Locate the cell with the specified text and output its [X, Y] center coordinate. 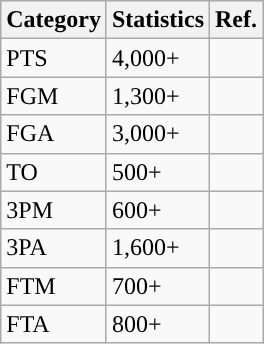
1,300+ [158, 96]
3PA [54, 248]
FTM [54, 286]
3,000+ [158, 134]
FGA [54, 134]
Statistics [158, 20]
FGM [54, 96]
PTS [54, 58]
TO [54, 172]
500+ [158, 172]
Ref. [236, 20]
600+ [158, 210]
Category [54, 20]
4,000+ [158, 58]
3PM [54, 210]
FTA [54, 324]
700+ [158, 286]
800+ [158, 324]
1,600+ [158, 248]
